Provide the [x, y] coordinate of the cell's center where the given text is located.  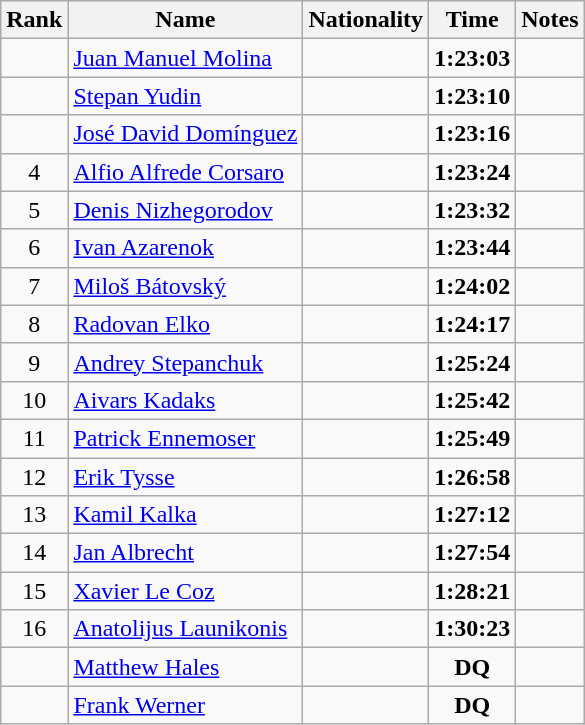
5 [34, 210]
1:30:23 [472, 629]
10 [34, 400]
1:23:03 [472, 58]
4 [34, 172]
Jan Albrecht [186, 553]
8 [34, 324]
15 [34, 591]
Ivan Azarenok [186, 248]
Name [186, 20]
1:23:10 [472, 96]
Juan Manuel Molina [186, 58]
Radovan Elko [186, 324]
1:25:49 [472, 438]
13 [34, 515]
1:28:21 [472, 591]
Denis Nizhegorodov [186, 210]
14 [34, 553]
Aivars Kadaks [186, 400]
1:25:24 [472, 362]
Notes [550, 20]
1:24:17 [472, 324]
Miloš Bátovský [186, 286]
Erik Tysse [186, 477]
1:24:02 [472, 286]
Xavier Le Coz [186, 591]
1:26:58 [472, 477]
6 [34, 248]
1:25:42 [472, 400]
Stepan Yudin [186, 96]
José David Domínguez [186, 134]
1:23:32 [472, 210]
Matthew Hales [186, 667]
Frank Werner [186, 705]
Alfio Alfrede Corsaro [186, 172]
1:23:24 [472, 172]
11 [34, 438]
Nationality [366, 20]
Patrick Ennemoser [186, 438]
7 [34, 286]
Time [472, 20]
Kamil Kalka [186, 515]
1:27:12 [472, 515]
12 [34, 477]
9 [34, 362]
1:23:16 [472, 134]
Andrey Stepanchuk [186, 362]
16 [34, 629]
1:27:54 [472, 553]
Rank [34, 20]
Anatolijus Launikonis [186, 629]
1:23:44 [472, 248]
